Detect which cell encompasses the target text, then output its (x, y) center coordinate. 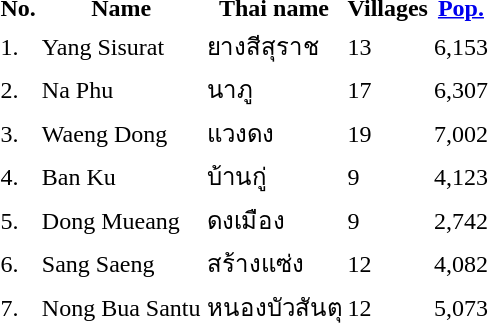
Yang Sisurat (121, 46)
Na Phu (121, 90)
Dong Mueang (121, 220)
ดงเมือง (274, 220)
สร้างแซ่ง (274, 264)
บ้านกู่ (274, 176)
Sang Saeng (121, 264)
ยางสีสุราช (274, 46)
19 (388, 133)
Waeng Dong (121, 133)
นาภู (274, 90)
17 (388, 90)
แวงดง (274, 133)
13 (388, 46)
12 (388, 264)
Ban Ku (121, 176)
